Find where the given text appears and provide that cell's center as (x, y) coordinate. 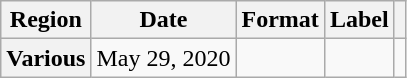
Region (46, 20)
Label (359, 20)
Date (164, 20)
May 29, 2020 (164, 58)
Format (280, 20)
Various (46, 58)
